Identify which cell holds the provided text, then report its (x, y) central coordinate. 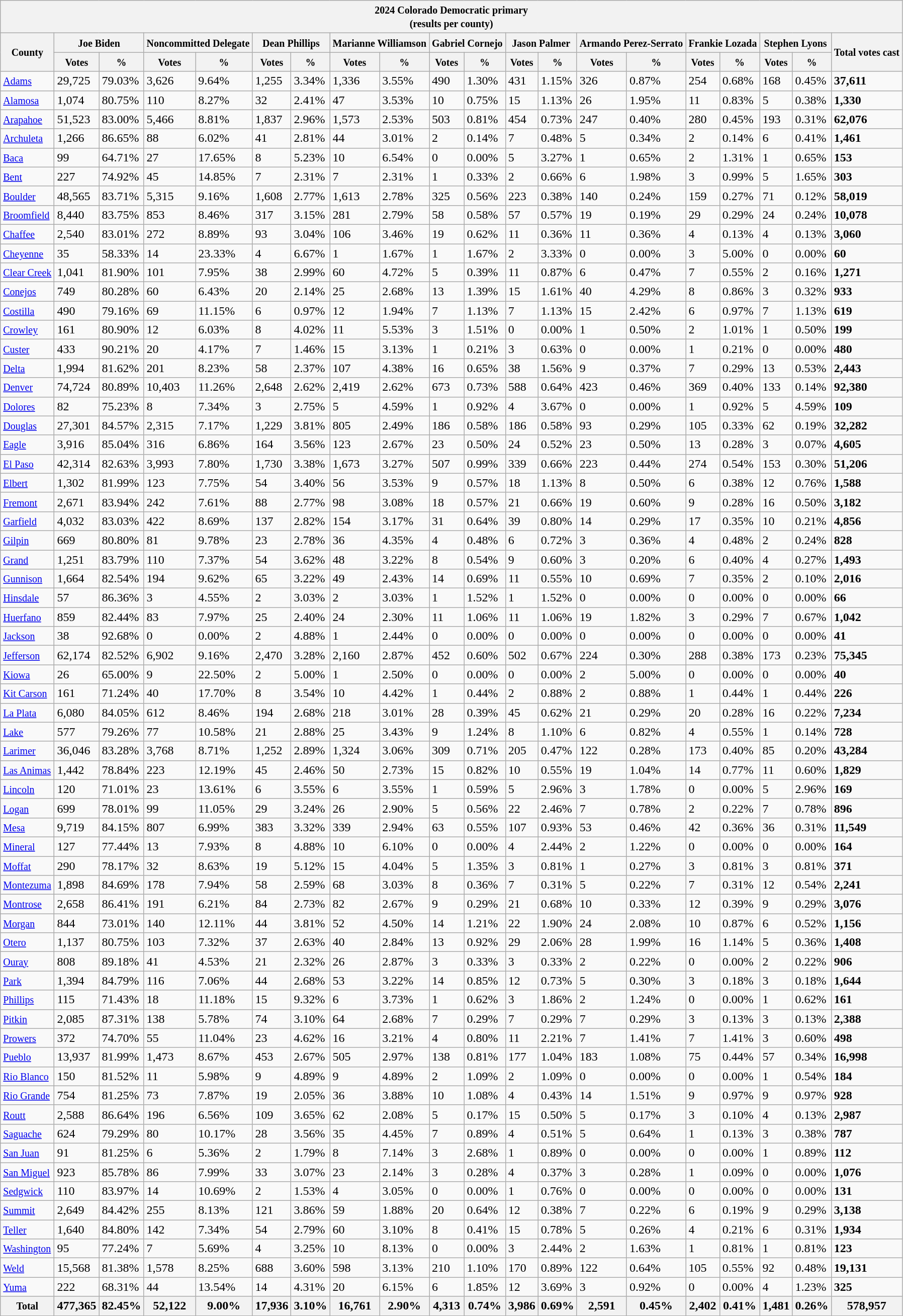
808 (76, 961)
2.63% (311, 942)
1,042 (867, 617)
193 (776, 119)
17,936 (272, 1306)
86.41% (122, 904)
32,282 (867, 425)
316 (170, 445)
4.31% (311, 1287)
3,916 (76, 445)
8.69% (224, 521)
1,613 (355, 196)
4.04% (404, 865)
224 (601, 655)
Park (27, 981)
Montezuma (27, 885)
369 (703, 387)
83.97% (122, 1191)
Pueblo (27, 1057)
81.62% (122, 368)
19,131 (867, 1268)
Routt (27, 1114)
Teller (27, 1230)
5.98% (224, 1076)
1.86% (557, 1000)
51,206 (867, 464)
6.86% (224, 445)
5.36% (224, 1153)
8.27% (224, 100)
226 (867, 693)
131 (867, 1191)
1,255 (272, 81)
6,080 (76, 713)
Broomfield (27, 215)
Las Animas (27, 770)
588 (522, 387)
80.89% (122, 387)
Eagle (27, 445)
3.08% (404, 502)
4.45% (404, 1133)
84.80% (122, 1230)
6.67% (311, 253)
82.54% (122, 579)
Arapahoe (27, 119)
159 (703, 196)
73 (170, 1095)
10.17% (224, 1133)
83.03% (122, 521)
0.32% (811, 292)
578,957 (867, 1306)
7.93% (224, 846)
63 (446, 827)
3.06% (404, 751)
1,394 (76, 981)
Yuma (27, 1287)
1,934 (867, 1230)
Jason Palmer (541, 43)
2.89% (311, 751)
1,994 (76, 368)
50 (355, 770)
Mesa (27, 827)
9.62% (224, 579)
3.17% (404, 521)
598 (355, 1268)
11.05% (224, 808)
1.39% (485, 292)
79.26% (122, 732)
1,837 (272, 119)
Bent (27, 177)
1.82% (656, 617)
Crowley (27, 330)
Douglas (27, 425)
3,060 (867, 234)
7.94% (224, 885)
1.53% (311, 1191)
281 (355, 215)
84 (272, 904)
906 (867, 961)
4.72% (404, 273)
101 (170, 273)
92.68% (122, 636)
624 (76, 1133)
7.37% (224, 560)
79.29% (122, 1133)
1.99% (656, 942)
372 (76, 1038)
3.28% (311, 655)
2,648 (272, 387)
4.50% (404, 923)
Cheyenne (27, 253)
Baca (27, 157)
8.63% (224, 865)
Moffat (27, 865)
Custer (27, 349)
83.00% (122, 119)
10.58% (224, 732)
1,252 (272, 751)
17.65% (224, 157)
91 (76, 1153)
503 (446, 119)
7.06% (224, 981)
San Juan (27, 1153)
1.30% (485, 81)
3.43% (404, 732)
669 (76, 540)
Elbert (27, 483)
1,324 (355, 751)
68 (355, 885)
227 (76, 177)
288 (703, 655)
317 (272, 215)
1,041 (76, 273)
78.01% (122, 808)
2.06% (557, 942)
71.01% (122, 789)
55 (170, 1038)
6.56% (224, 1114)
Conejos (27, 292)
66 (867, 598)
Marianne Williamson (380, 43)
1.31% (740, 157)
Chaffee (27, 234)
Gunnison (27, 579)
0.86% (740, 292)
82.63% (122, 464)
2,160 (355, 655)
13.54% (224, 1287)
80.28% (122, 292)
75,345 (867, 655)
Jackson (27, 636)
807 (170, 827)
218 (355, 713)
3,182 (867, 502)
1.88% (404, 1210)
2.99% (311, 273)
309 (446, 751)
2,470 (272, 655)
65.00% (122, 674)
805 (355, 425)
1.90% (557, 923)
498 (867, 1038)
1,473 (170, 1057)
3,986 (522, 1306)
0.53% (811, 368)
1,271 (867, 273)
2,658 (76, 904)
853 (170, 215)
83 (170, 617)
80.80% (122, 540)
477,365 (76, 1306)
2,315 (170, 425)
2,388 (867, 1019)
7.97% (224, 617)
2.32% (311, 961)
69 (170, 311)
Fremont (27, 502)
48,565 (76, 196)
95 (76, 1249)
7.14% (404, 1153)
4,313 (446, 1306)
2,591 (601, 1306)
3.07% (311, 1172)
4.02% (311, 330)
64 (355, 1019)
84.69% (122, 885)
133 (776, 387)
5.23% (311, 157)
5.69% (224, 1249)
673 (446, 387)
5,315 (170, 196)
Kiowa (27, 674)
112 (867, 1153)
1,074 (76, 100)
3.88% (404, 1095)
3.32% (311, 827)
168 (776, 81)
371 (867, 865)
17.70% (224, 693)
27,301 (76, 425)
1,493 (867, 560)
86.64% (122, 1114)
64.71% (122, 157)
8,440 (76, 215)
Dean Phillips (291, 43)
452 (446, 655)
81.90% (122, 273)
La Plata (27, 713)
13.61% (224, 789)
1,608 (272, 196)
3.38% (311, 464)
59 (355, 1210)
49 (355, 579)
2.40% (311, 617)
8.67% (224, 1057)
749 (76, 292)
0.51% (557, 1133)
37 (272, 942)
1.94% (404, 311)
1.85% (485, 1287)
92,380 (867, 387)
1.35% (485, 865)
62,174 (76, 655)
1,588 (867, 483)
2.43% (404, 579)
5,466 (170, 119)
923 (76, 1172)
1,442 (76, 770)
14.85% (224, 177)
191 (170, 904)
1.61% (557, 292)
8.81% (224, 119)
3,993 (170, 464)
0.09% (740, 1172)
1,408 (867, 942)
2.94% (404, 827)
6.54% (404, 157)
86.36% (122, 598)
0.77% (740, 770)
48 (355, 560)
247 (601, 119)
120 (76, 789)
2,419 (355, 387)
2.30% (404, 617)
242 (170, 502)
84.57% (122, 425)
859 (76, 617)
1,730 (272, 464)
7.95% (224, 273)
0.93% (557, 827)
142 (170, 1230)
11,549 (867, 827)
5.78% (224, 1019)
205 (522, 751)
3,626 (170, 81)
4.62% (311, 1038)
303 (867, 177)
454 (522, 119)
Alamosa (27, 100)
2.59% (311, 885)
3.04% (311, 234)
1.65% (811, 177)
84.42% (122, 1210)
1.46% (311, 349)
90.21% (122, 349)
47 (355, 100)
4,032 (76, 521)
77.44% (122, 846)
9.64% (224, 81)
201 (170, 368)
169 (867, 789)
Phillips (27, 1000)
4.42% (404, 693)
1,578 (170, 1268)
16,761 (355, 1306)
80 (170, 1133)
42,314 (76, 464)
2.21% (557, 1038)
Weld (27, 1268)
37,611 (867, 81)
115 (76, 1000)
2.37% (311, 368)
84.79% (122, 981)
3.40% (311, 483)
Sedgwick (27, 1191)
1,302 (76, 483)
1,573 (355, 119)
0.07% (811, 445)
2.49% (404, 425)
0.74% (485, 1306)
1,229 (272, 425)
222 (76, 1287)
2,085 (76, 1019)
80.90% (122, 330)
1,076 (867, 1172)
178 (170, 885)
423 (601, 387)
2,016 (867, 579)
1,336 (355, 81)
3.69% (557, 1287)
1,829 (867, 770)
3.33% (557, 253)
4,856 (867, 521)
Frankie Lozada (723, 43)
Armando Perez-Serrato (631, 43)
83.28% (122, 751)
Larimer (27, 751)
Grand (27, 560)
8.25% (224, 1268)
Clear Creek (27, 273)
82.45% (122, 1306)
2.84% (404, 942)
Huerfano (27, 617)
103 (170, 942)
431 (522, 81)
502 (522, 655)
36,046 (76, 751)
82.44% (122, 617)
Prowers (27, 1038)
3,076 (867, 904)
San Miguel (27, 1172)
254 (703, 81)
43,284 (867, 751)
Gilpin (27, 540)
505 (355, 1057)
6.99% (224, 827)
Mineral (27, 846)
4.17% (224, 349)
1,673 (355, 464)
83.01% (122, 234)
81.38% (122, 1268)
Adams (27, 81)
12.19% (224, 770)
0.83% (740, 100)
3.21% (404, 1038)
Noncommitted Delegate (198, 43)
1,644 (867, 981)
619 (867, 311)
1.95% (656, 100)
7.99% (224, 1172)
480 (867, 349)
1,266 (76, 138)
7.61% (224, 502)
199 (867, 330)
0.85% (485, 981)
3.25% (311, 1249)
77.24% (122, 1249)
4.38% (404, 368)
5.12% (311, 865)
3.54% (311, 693)
7.87% (224, 1095)
1.15% (557, 81)
844 (76, 923)
0.16% (811, 273)
Lincoln (27, 789)
6.10% (404, 846)
Costilla (27, 311)
56 (355, 483)
71.43% (122, 1000)
2024 Colorado Democratic primary(results per county) (451, 17)
272 (170, 234)
84.05% (122, 713)
11.18% (224, 1000)
85.78% (122, 1172)
6,902 (170, 655)
1.01% (740, 330)
84.15% (122, 827)
1,640 (76, 1230)
39 (522, 521)
3.46% (404, 234)
6.43% (224, 292)
0.75% (485, 100)
71 (776, 196)
2,540 (76, 234)
2,241 (867, 885)
2.75% (311, 406)
6.03% (224, 330)
8.71% (224, 751)
Hinsdale (27, 598)
184 (867, 1076)
2.53% (404, 119)
10,078 (867, 215)
3.05% (404, 1191)
9.32% (311, 1000)
1.98% (656, 177)
42 (703, 827)
83.94% (122, 502)
29,725 (76, 81)
71.24% (122, 693)
183 (601, 1057)
Ouray (27, 961)
17 (703, 521)
75.23% (122, 406)
1.21% (485, 923)
Total (27, 1306)
2.81% (311, 138)
86 (170, 1172)
4.35% (404, 540)
150 (76, 1076)
73.01% (122, 923)
Montrose (27, 904)
13,937 (76, 1057)
7,234 (867, 713)
2.05% (311, 1095)
Washington (27, 1249)
52,122 (170, 1306)
106 (355, 234)
7.17% (224, 425)
0.59% (485, 789)
11.15% (224, 311)
Rio Blanco (27, 1076)
68.31% (122, 1287)
77 (170, 732)
87.31% (122, 1019)
688 (272, 1268)
728 (867, 732)
El Paso (27, 464)
280 (703, 119)
933 (867, 292)
127 (76, 846)
Lake (27, 732)
8.23% (224, 368)
82.52% (122, 655)
154 (355, 521)
12.11% (224, 923)
62,076 (867, 119)
81 (170, 540)
Delta (27, 368)
65 (272, 579)
787 (867, 1133)
74,724 (76, 387)
1.63% (656, 1249)
0.12% (811, 196)
255 (170, 1210)
2.50% (404, 674)
2.41% (311, 100)
754 (76, 1095)
0.23% (811, 655)
78.17% (122, 865)
1.79% (311, 1153)
9,719 (76, 827)
Logan (27, 808)
177 (522, 1057)
Jefferson (27, 655)
3.24% (311, 808)
7.75% (224, 483)
52 (355, 923)
507 (446, 464)
290 (76, 865)
74 (272, 1019)
1,664 (76, 579)
1.14% (740, 942)
Boulder (27, 196)
3.62% (311, 560)
0.63% (557, 349)
Archuleta (27, 138)
6.21% (224, 904)
86.65% (122, 138)
4.55% (224, 598)
383 (272, 827)
422 (170, 521)
170 (522, 1268)
896 (867, 808)
33 (272, 1172)
16,998 (867, 1057)
Pitkin (27, 1019)
78.84% (122, 770)
2,649 (76, 1210)
27 (170, 157)
Gabriel Cornejo (468, 43)
Stephen Lyons (795, 43)
75 (703, 1057)
577 (76, 732)
1,898 (76, 885)
326 (601, 81)
81.52% (122, 1076)
Dolores (27, 406)
Saguache (27, 1133)
58,019 (867, 196)
2,671 (76, 502)
5.53% (404, 330)
6.02% (224, 138)
121 (272, 1210)
2,443 (867, 368)
1,461 (867, 138)
0.43% (557, 1095)
3.60% (311, 1268)
10.69% (224, 1191)
0.71% (485, 751)
8.89% (224, 234)
0.72% (557, 540)
4.53% (224, 961)
83.71% (122, 196)
22.50% (224, 674)
828 (867, 540)
4.29% (656, 292)
210 (446, 1268)
85.04% (122, 445)
Summit (27, 1210)
612 (170, 713)
9.00% (224, 1306)
1,156 (867, 923)
196 (170, 1114)
31 (446, 521)
116 (170, 981)
58.33% (122, 253)
83.79% (122, 560)
83.75% (122, 215)
11.04% (224, 1038)
2,987 (867, 1114)
23.33% (224, 253)
51,523 (76, 119)
Total votes cast (867, 52)
79.16% (122, 311)
3.15% (311, 215)
3.34% (311, 81)
Garfield (27, 521)
92 (776, 1268)
928 (867, 1095)
3.65% (311, 1114)
7.80% (224, 464)
15,568 (76, 1268)
2,402 (703, 1306)
137 (272, 521)
6.15% (404, 1287)
2,588 (76, 1114)
1,330 (867, 100)
98 (355, 502)
74.92% (122, 177)
Kit Carson (27, 693)
79.03% (122, 81)
2.88% (311, 732)
3,138 (867, 1210)
2.97% (404, 1057)
10,403 (170, 387)
3.67% (557, 406)
9.78% (224, 540)
3.73% (404, 1000)
11.26% (224, 387)
2.82% (311, 521)
1.56% (557, 368)
Rio Grande (27, 1095)
3.86% (311, 1210)
1.23% (811, 1287)
County (27, 52)
Denver (27, 387)
1.78% (656, 789)
7.32% (224, 942)
2.42% (656, 311)
1.22% (656, 846)
453 (272, 1057)
1,137 (76, 942)
699 (76, 808)
433 (76, 349)
1,481 (776, 1306)
74.70% (122, 1038)
274 (703, 464)
Joe Biden (99, 43)
85 (776, 751)
Morgan (27, 923)
3,768 (170, 751)
1,251 (76, 560)
4,605 (867, 445)
Otero (27, 942)
89.18% (122, 961)
